For the text-containing cell, return its midpoint in [X, Y] coordinate format. 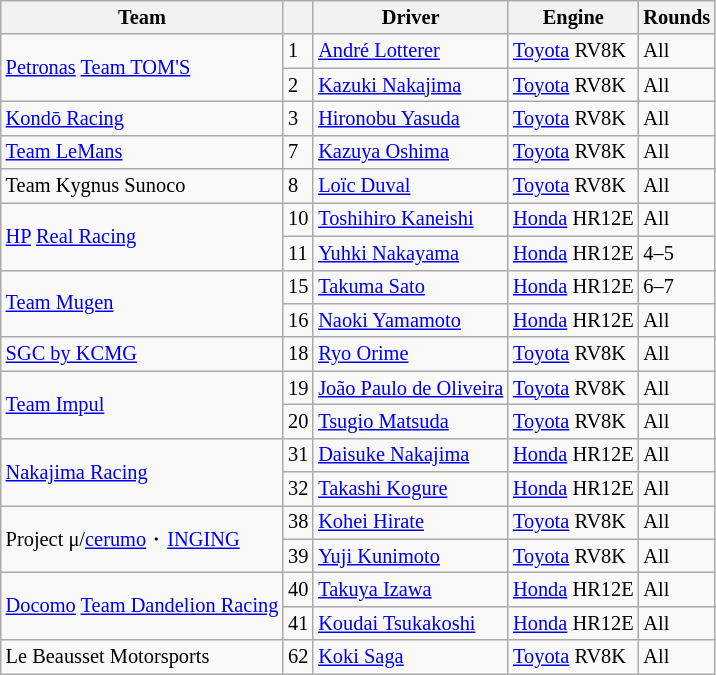
4–5 [676, 253]
Hironobu Yasuda [410, 118]
Takashi Kogure [410, 489]
SGC by KCMG [142, 354]
Yuhki Nakayama [410, 253]
Docomo Team Dandelion Racing [142, 606]
Koudai Tsukakoshi [410, 623]
Team Kygnus Sunoco [142, 186]
Kazuya Oshima [410, 152]
62 [298, 657]
16 [298, 320]
Team [142, 17]
Loïc Duval [410, 186]
11 [298, 253]
Toshihiro Kaneishi [410, 219]
Team Impul [142, 404]
18 [298, 354]
Petronas Team TOM'S [142, 68]
Team Mugen [142, 304]
20 [298, 421]
Kohei Hirate [410, 522]
40 [298, 589]
Kondō Racing [142, 118]
2 [298, 85]
3 [298, 118]
19 [298, 388]
1 [298, 51]
Engine [573, 17]
Kazuki Nakajima [410, 85]
Nakajima Racing [142, 472]
Rounds [676, 17]
Takuya Izawa [410, 589]
André Lotterer [410, 51]
Tsugio Matsuda [410, 421]
Koki Saga [410, 657]
Yuji Kunimoto [410, 556]
João Paulo de Oliveira [410, 388]
Naoki Yamamoto [410, 320]
Daisuke Nakajima [410, 455]
HP Real Racing [142, 236]
32 [298, 489]
6–7 [676, 287]
39 [298, 556]
7 [298, 152]
15 [298, 287]
10 [298, 219]
38 [298, 522]
41 [298, 623]
8 [298, 186]
Ryo Orime [410, 354]
Project μ/cerumo・INGING [142, 538]
Le Beausset Motorsports [142, 657]
Takuma Sato [410, 287]
Driver [410, 17]
Team LeMans [142, 152]
31 [298, 455]
